Scan for the cell matching the given text and deliver its [X, Y] coordinate at center. 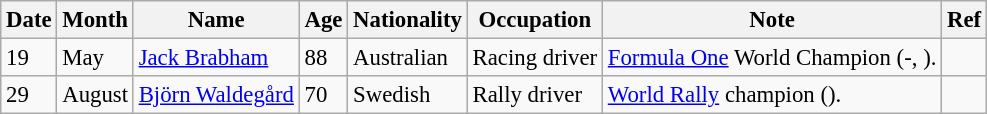
88 [324, 58]
Rally driver [534, 95]
Occupation [534, 20]
May [95, 58]
19 [29, 58]
Month [95, 20]
Formula One World Champion (-, ). [772, 58]
Racing driver [534, 58]
Jack Brabham [216, 58]
70 [324, 95]
Note [772, 20]
Björn Waldegård [216, 95]
Date [29, 20]
August [95, 95]
Australian [408, 58]
Swedish [408, 95]
Name [216, 20]
World Rally champion (). [772, 95]
29 [29, 95]
Nationality [408, 20]
Ref [964, 20]
Age [324, 20]
